From the cell containing the given text, extract its center point as [x, y] coordinate. 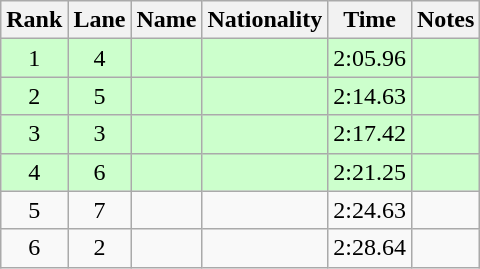
2:21.25 [370, 172]
Time [370, 20]
2:14.63 [370, 96]
Nationality [265, 20]
Rank [34, 20]
7 [100, 210]
1 [34, 58]
Name [166, 20]
2:28.64 [370, 248]
2:05.96 [370, 58]
2:24.63 [370, 210]
Lane [100, 20]
2:17.42 [370, 134]
Notes [445, 20]
